Output the (x, y) coordinate of the center of the cell containing the given text.  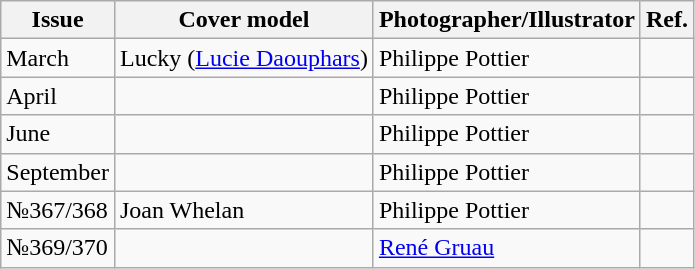
Cover model (244, 20)
Issue (58, 20)
Lucky (Lucie Daouphars) (244, 58)
№369/370 (58, 248)
Ref. (666, 20)
June (58, 134)
April (58, 96)
Photographer/Illustrator (506, 20)
№367/368 (58, 210)
September (58, 172)
Joan Whelan (244, 210)
March (58, 58)
René Gruau (506, 248)
